Identify which cell holds the provided text, then report its (x, y) central coordinate. 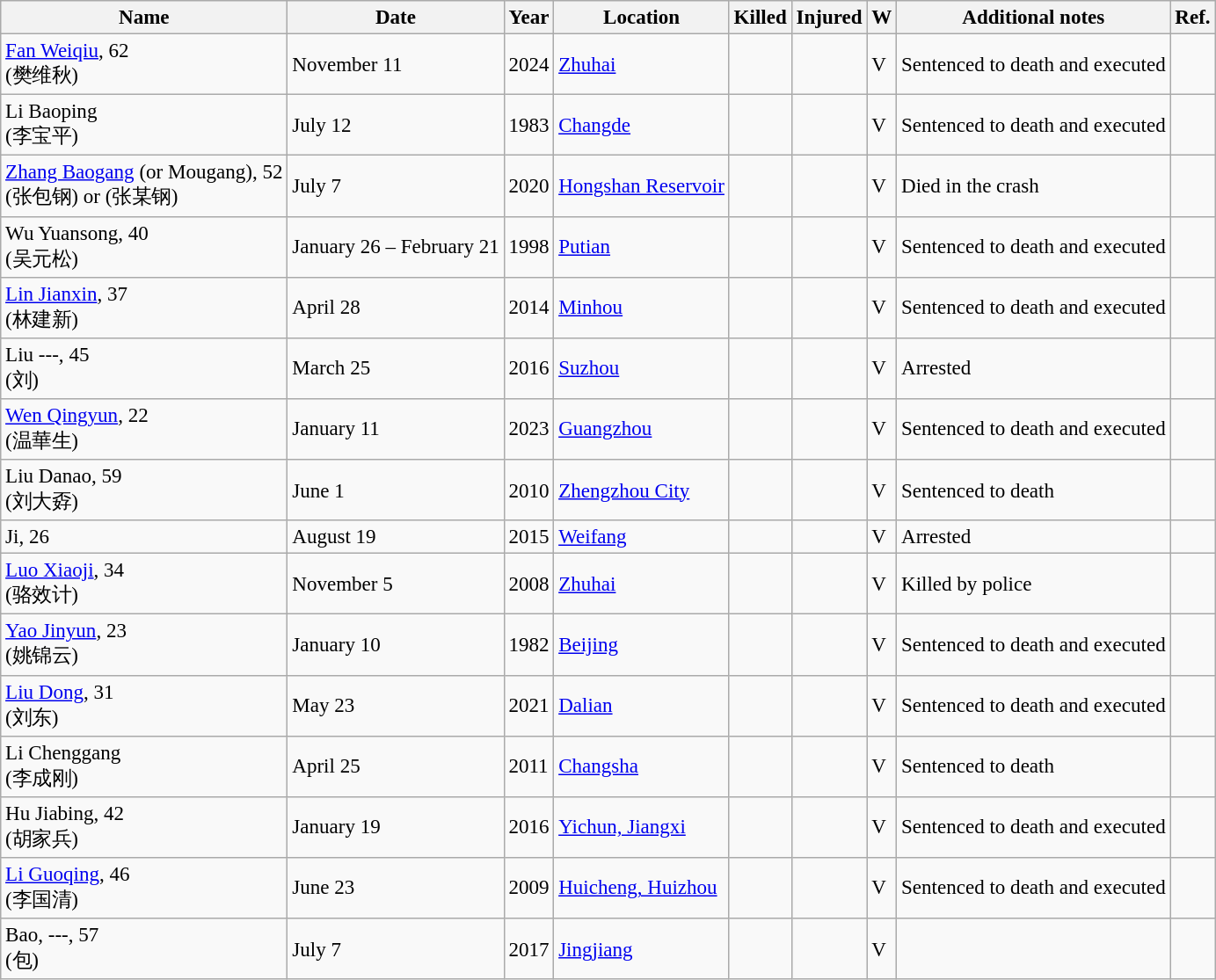
Date (396, 18)
1998 (529, 246)
November 11 (396, 65)
Hongshan Reservoir (642, 186)
Location (642, 18)
Huicheng, Huizhou (642, 888)
Minhou (642, 308)
Lin Jianxin, 37(林建新) (144, 308)
June 23 (396, 888)
Changde (642, 125)
Year (529, 18)
2010 (529, 490)
Guangzhou (642, 429)
May 23 (396, 705)
2021 (529, 705)
August 19 (396, 537)
April 28 (396, 308)
Fan Weiqiu, 62(樊维秋) (144, 65)
Putian (642, 246)
Liu Dong, 31(刘东) (144, 705)
Killed by police (1034, 584)
1983 (529, 125)
Li Chenggang(李成刚) (144, 766)
2024 (529, 65)
Killed (760, 18)
Hu Jiabing, 42(胡家兵) (144, 828)
2014 (529, 308)
Injured (829, 18)
November 5 (396, 584)
Ji, 26 (144, 537)
Dalian (642, 705)
Name (144, 18)
1982 (529, 645)
2011 (529, 766)
Yichun, Jiangxi (642, 828)
January 19 (396, 828)
January 10 (396, 645)
June 1 (396, 490)
Yao Jinyun, 23(姚锦云) (144, 645)
Liu Danao, 59(刘大孬) (144, 490)
Bao, ---, 57(包) (144, 949)
April 25 (396, 766)
Beijing (642, 645)
Jingjiang (642, 949)
Changsha (642, 766)
Li Guoqing, 46(李国清) (144, 888)
Zhang Baogang (or Mougang), 52(张包钢) or (张某钢) (144, 186)
Luo Xiaoji, 34(骆效计) (144, 584)
2015 (529, 537)
W (882, 18)
Wu Yuansong, 40(吴元松) (144, 246)
January 26 – February 21 (396, 246)
Ref. (1192, 18)
2020 (529, 186)
Liu ---, 45(刘) (144, 369)
Weifang (642, 537)
2023 (529, 429)
2017 (529, 949)
Died in the crash (1034, 186)
Li Baoping(李宝平) (144, 125)
2009 (529, 888)
Additional notes (1034, 18)
2008 (529, 584)
Zhengzhou City (642, 490)
Wen Qingyun, 22(温華生) (144, 429)
March 25 (396, 369)
Suzhou (642, 369)
July 12 (396, 125)
January 11 (396, 429)
